Search for the cell housing the specified text and yield its [X, Y] center coordinate. 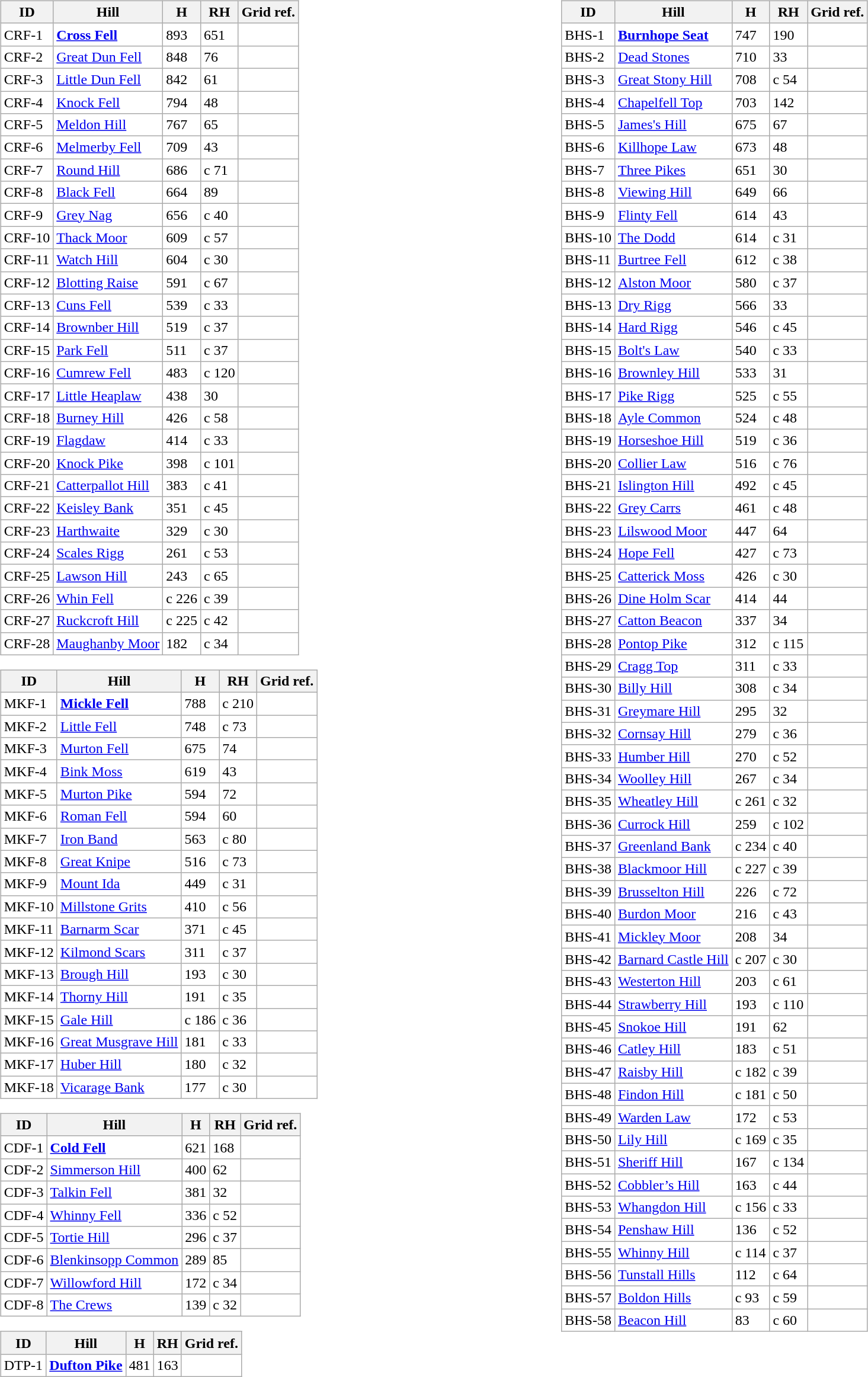
612 [751, 260]
CRF-8 [27, 193]
DTP-1 [23, 1365]
BHS-31 [588, 711]
168 [225, 1147]
Brusselton Hill [673, 892]
BHS-55 [588, 1253]
CRF-27 [27, 621]
c 64 [789, 1275]
Murton Fell [119, 749]
Tunstall Hills [673, 1275]
BHS-17 [588, 395]
Thack Moor [108, 238]
Raisby Hill [673, 1072]
398 [182, 463]
533 [751, 373]
Blackmoor Hill [673, 869]
142 [789, 103]
539 [182, 305]
BHS-52 [588, 1184]
Cold Fell [114, 1147]
Watch Hill [108, 260]
BHS-18 [588, 418]
Viewing Hill [673, 193]
Islington Hill [673, 486]
Whin Fell [108, 598]
Blotting Raise [108, 283]
c 101 [219, 463]
308 [751, 688]
Burney Hill [108, 418]
BHS-42 [588, 959]
BHS-37 [588, 847]
337 [751, 621]
CRF-22 [27, 508]
Round Hill [108, 170]
Knock Pike [108, 463]
Whinny Fell [114, 1215]
MKF-14 [28, 997]
Willowford Hill [114, 1283]
Lily Hill [673, 1139]
Keisley Bank [108, 508]
Maughanby Moor [108, 643]
Killhope Law [673, 148]
Dry Rigg [673, 305]
BHS-20 [588, 463]
CRF-21 [27, 486]
James's Hill [673, 125]
CRF-5 [27, 125]
CDF-1 [24, 1147]
Cuns Fell [108, 305]
MKF-15 [28, 1020]
481 [140, 1365]
MKF-12 [28, 952]
BHS-15 [588, 350]
Catley Hill [673, 1049]
893 [182, 34]
c 156 [751, 1208]
MKF-10 [28, 907]
BHS-24 [588, 553]
CRF-12 [27, 283]
267 [751, 779]
Simmerson Hill [114, 1170]
546 [751, 328]
Catterick Moss [673, 576]
BHS-46 [588, 1049]
c 93 [751, 1298]
The Dodd [673, 238]
177 [200, 1087]
261 [182, 553]
MKF-11 [28, 929]
BHS-44 [588, 1004]
CDF-5 [24, 1238]
BHS-53 [588, 1208]
Brownley Hill [673, 373]
c 76 [789, 463]
c 50 [789, 1094]
Iron Band [119, 839]
Findon Hill [673, 1094]
Bink Moss [119, 771]
c 227 [751, 869]
Hope Fell [673, 553]
Hard Rigg [673, 328]
Great Knipe [119, 862]
BHS-34 [588, 779]
167 [751, 1162]
c 134 [789, 1162]
BHS-11 [588, 260]
Burtree Fell [673, 260]
Kilmond Scars [119, 952]
190 [789, 34]
c 114 [751, 1253]
381 [196, 1192]
336 [196, 1215]
c 42 [219, 621]
c 181 [751, 1094]
c 60 [789, 1320]
74 [238, 749]
139 [196, 1305]
Meldon Hill [108, 125]
259 [751, 824]
c 38 [789, 260]
709 [182, 148]
c 67 [219, 283]
c 110 [789, 1004]
Huber Hill [119, 1065]
c 61 [789, 982]
Alston Moor [673, 283]
Boldon Hills [673, 1298]
BHS-51 [588, 1162]
649 [751, 193]
MKF-16 [28, 1042]
c 182 [751, 1072]
BHS-28 [588, 643]
CRF-1 [27, 34]
Barnarm Scar [119, 929]
BHS-19 [588, 440]
CRF-20 [27, 463]
Lawson Hill [108, 576]
BHS-45 [588, 1027]
BHS-40 [588, 914]
CDF-8 [24, 1305]
CRF-19 [27, 440]
c 72 [789, 892]
447 [751, 531]
64 [789, 531]
BHS-16 [588, 373]
Catterpallot Hill [108, 486]
Strawberry Hill [673, 1004]
226 [751, 892]
371 [200, 929]
CRF-9 [27, 215]
44 [789, 598]
279 [751, 734]
CDF-6 [24, 1260]
BHS-12 [588, 283]
Ruckcroft Hill [108, 621]
136 [751, 1230]
656 [182, 215]
Melmerby Fell [108, 148]
Three Pikes [673, 170]
289 [196, 1260]
MKF-5 [28, 794]
Gale Hill [119, 1020]
BHS-32 [588, 734]
Talkin Fell [114, 1192]
Whinny Hill [673, 1253]
CRF-17 [27, 395]
449 [200, 884]
Chapelfell Top [673, 103]
Humber Hill [673, 756]
Little Heaplaw [108, 395]
CDF-2 [24, 1170]
BHS-9 [588, 215]
c 80 [238, 839]
c 54 [789, 79]
Grey Carrs [673, 508]
BHS-10 [588, 238]
Scales Rigg [108, 553]
180 [200, 1065]
Little Fell [119, 726]
MKF-17 [28, 1065]
Harthwaite [108, 531]
Dead Stones [673, 57]
461 [751, 508]
CDF-4 [24, 1215]
Millstone Grits [119, 907]
MKF-18 [28, 1087]
619 [200, 771]
BHS-36 [588, 824]
Mickley Moor [673, 937]
c 71 [219, 170]
MKF-8 [28, 862]
Flinty Fell [673, 215]
CRF-13 [27, 305]
MKF-13 [28, 974]
c 261 [751, 801]
BHS-29 [588, 666]
MKF-9 [28, 884]
182 [182, 643]
c 169 [751, 1139]
Snokoe Hill [673, 1027]
566 [751, 305]
CRF-14 [27, 328]
Beacon Hill [673, 1320]
89 [219, 193]
Wheatley Hill [673, 801]
MKF-7 [28, 839]
Dine Holm Scar [673, 598]
427 [751, 553]
Brough Hill [119, 974]
BHS-49 [588, 1117]
BHS-14 [588, 328]
Park Fell [108, 350]
Greenland Bank [673, 847]
c 65 [219, 576]
83 [751, 1320]
66 [789, 193]
BHS-41 [588, 937]
CRF-16 [27, 373]
72 [238, 794]
511 [182, 350]
BHS-33 [588, 756]
708 [751, 79]
438 [182, 395]
MKF-6 [28, 816]
BHS-25 [588, 576]
Cornsay Hill [673, 734]
540 [751, 350]
Catton Beacon [673, 621]
Vicarage Bank [119, 1087]
748 [200, 726]
CRF-3 [27, 79]
The Crews [114, 1305]
664 [182, 193]
BHS-2 [588, 57]
BHS-35 [588, 801]
BHS-50 [588, 1139]
Barnard Castle Hill [673, 959]
76 [219, 57]
CRF-10 [27, 238]
Currock Hill [673, 824]
383 [182, 486]
CRF-6 [27, 148]
Flagdaw [108, 440]
c 44 [789, 1184]
CRF-25 [27, 576]
Brownber Hill [108, 328]
c 43 [789, 914]
BHS-47 [588, 1072]
767 [182, 125]
Thorny Hill [119, 997]
c 51 [789, 1049]
710 [751, 57]
Bolt's Law [673, 350]
BHS-27 [588, 621]
703 [751, 103]
243 [182, 576]
CRF-7 [27, 170]
270 [751, 756]
BHS-57 [588, 1298]
c 57 [219, 238]
208 [751, 937]
Westerton Hill [673, 982]
c 41 [219, 486]
BHS-1 [588, 34]
BHS-5 [588, 125]
747 [751, 34]
525 [751, 395]
BHS-13 [588, 305]
BHS-3 [588, 79]
c 102 [789, 824]
85 [225, 1260]
Pike Rigg [673, 395]
Burnhope Seat [673, 34]
c 210 [238, 704]
BHS-30 [588, 688]
563 [200, 839]
Greymare Hill [673, 711]
Billy Hill [673, 688]
842 [182, 79]
Great Stony Hill [673, 79]
MKF-1 [28, 704]
848 [182, 57]
794 [182, 103]
Great Dun Fell [108, 57]
Tortie Hill [114, 1238]
Lilswood Moor [673, 531]
351 [182, 508]
Horseshoe Hill [673, 440]
c 58 [219, 418]
CRF-26 [27, 598]
Black Fell [108, 193]
c 120 [219, 373]
686 [182, 170]
61 [219, 79]
MKF-4 [28, 771]
492 [751, 486]
Whangdon Hill [673, 1208]
295 [751, 711]
BHS-4 [588, 103]
Blenkinsopp Common [114, 1260]
Mickle Fell [119, 704]
BHS-48 [588, 1094]
Warden Law [673, 1117]
CRF-18 [27, 418]
BHS-43 [588, 982]
788 [200, 704]
Woolley Hill [673, 779]
CDF-3 [24, 1192]
Great Musgrave Hill [119, 1042]
c 207 [751, 959]
Grey Nag [108, 215]
296 [196, 1238]
CRF-2 [27, 57]
Sheriff Hill [673, 1162]
BHS-58 [588, 1320]
67 [789, 125]
BHS-54 [588, 1230]
c 226 [182, 598]
c 234 [751, 847]
Roman Fell [119, 816]
Mount Ida [119, 884]
410 [200, 907]
c 186 [200, 1020]
BHS-8 [588, 193]
BHS-56 [588, 1275]
524 [751, 418]
604 [182, 260]
MKF-3 [28, 749]
Murton Pike [119, 794]
609 [182, 238]
Ayle Common [673, 418]
c 55 [789, 395]
BHS-21 [588, 486]
Knock Fell [108, 103]
621 [196, 1147]
Penshaw Hill [673, 1230]
203 [751, 982]
c 59 [789, 1298]
CRF-4 [27, 103]
CRF-23 [27, 531]
65 [219, 125]
BHS-22 [588, 508]
Collier Law [673, 463]
BHS-26 [588, 598]
312 [751, 643]
483 [182, 373]
60 [238, 816]
Burdon Moor [673, 914]
Pontop Pike [673, 643]
CRF-15 [27, 350]
400 [196, 1170]
181 [200, 1042]
BHS-39 [588, 892]
CRF-28 [27, 643]
Cross Fell [108, 34]
CRF-24 [27, 553]
BHS-6 [588, 148]
MKF-2 [28, 726]
c 115 [789, 643]
Little Dun Fell [108, 79]
c 225 [182, 621]
BHS-38 [588, 869]
31 [789, 373]
BHS-7 [588, 170]
Dufton Pike [86, 1365]
Cumrew Fell [108, 373]
c 56 [238, 907]
580 [751, 283]
329 [182, 531]
112 [751, 1275]
CRF-11 [27, 260]
CDF-7 [24, 1283]
591 [182, 283]
673 [751, 148]
Cobbler’s Hill [673, 1184]
Cragg Top [673, 666]
216 [751, 914]
183 [751, 1049]
BHS-23 [588, 531]
